Scan for the cell matching the given text and deliver its (x, y) coordinate at center. 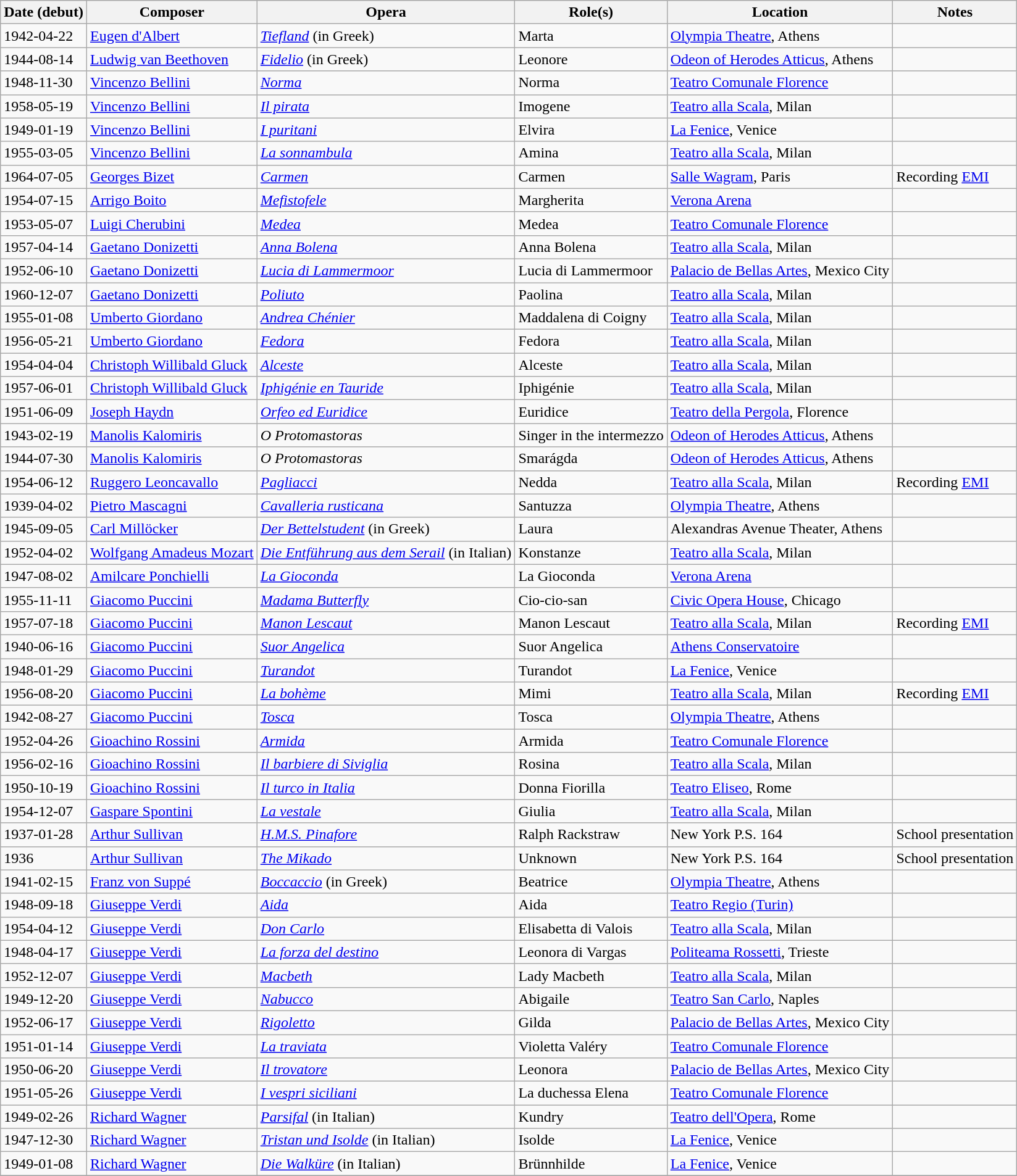
1952-04-26 (44, 741)
1954-06-12 (44, 482)
Donna Fiorilla (591, 788)
1942-08-27 (44, 717)
Leonora (591, 1070)
Boccaccio (in Greek) (386, 882)
Cio-cio-san (591, 599)
Arrigo Boito (172, 200)
Franz von Suppé (172, 882)
1956-05-21 (44, 341)
1939-04-02 (44, 506)
Madama Butterfly (386, 599)
1941-02-15 (44, 882)
Singer in the intermezzo (591, 435)
Leonore (591, 59)
Andrea Chénier (386, 318)
Il trovatore (386, 1070)
Isolde (591, 1140)
1948-09-18 (44, 905)
Santuzza (591, 506)
1955-03-05 (44, 153)
Mefistofele (386, 200)
Maddalena di Coigny (591, 318)
Eugen d'Albert (172, 36)
Tiefland (in Greek) (386, 36)
Beatrice (591, 882)
1964-07-05 (44, 177)
The Mikado (386, 858)
Date (debut) (44, 12)
1940-06-16 (44, 646)
Smarágda (591, 459)
Elisabetta di Valois (591, 928)
Amilcare Ponchielli (172, 576)
Nabucco (386, 999)
1960-12-07 (44, 294)
Ludwig van Beethoven (172, 59)
La traviata (386, 1046)
Civic Opera House, Chicago (780, 599)
Orfeo ed Euridice (386, 412)
Ruggero Leoncavallo (172, 482)
Brünnhilde (591, 1164)
1956-08-20 (44, 694)
Violetta Valéry (591, 1046)
1937-01-28 (44, 835)
Composer (172, 12)
1951-01-14 (44, 1046)
Gaspare Spontini (172, 811)
1950-10-19 (44, 788)
1944-07-30 (44, 459)
Laura (591, 529)
Fidelio (in Greek) (386, 59)
Lady Macbeth (591, 975)
1952-06-10 (44, 270)
Role(s) (591, 12)
1942-04-22 (44, 36)
Georges Bizet (172, 177)
1952-06-17 (44, 1022)
Elvira (591, 130)
Luigi Cherubini (172, 223)
Cavalleria rusticana (386, 506)
Rigoletto (386, 1022)
Il pirata (386, 106)
I puritani (386, 130)
Teatro San Carlo, Naples (780, 999)
Giulia (591, 811)
1953-05-07 (44, 223)
1955-01-08 (44, 318)
Margherita (591, 200)
Gilda (591, 1022)
Mimi (591, 694)
La duchessa Elena (591, 1093)
La sonnambula (386, 153)
Carl Millöcker (172, 529)
La vestale (386, 811)
Poliuto (386, 294)
Euridice (591, 412)
Nedda (591, 482)
1948-11-30 (44, 83)
Die Walküre (in Italian) (386, 1164)
Macbeth (386, 975)
La forza del destino (386, 952)
Imogene (591, 106)
1956-02-16 (44, 764)
Amina (591, 153)
Der Bettelstudent (in Greek) (386, 529)
1947-12-30 (44, 1140)
Wolfgang Amadeus Mozart (172, 553)
Pagliacci (386, 482)
1949-12-20 (44, 999)
1958-05-19 (44, 106)
1955-11-11 (44, 599)
Paolina (591, 294)
1948-01-29 (44, 670)
Pietro Mascagni (172, 506)
Teatro Regio (Turin) (780, 905)
1944-08-14 (44, 59)
Joseph Haydn (172, 412)
Teatro Eliseo, Rome (780, 788)
1950-06-20 (44, 1070)
1954-04-12 (44, 928)
La bohème (386, 694)
Abigaile (591, 999)
Teatro della Pergola, Florence (780, 412)
1954-12-07 (44, 811)
1957-07-18 (44, 623)
1949-01-08 (44, 1164)
Opera (386, 12)
Unknown (591, 858)
1936 (44, 858)
1951-05-26 (44, 1093)
Marta (591, 36)
Athens Conservatoire (780, 646)
Ralph Rackstraw (591, 835)
1952-04-02 (44, 553)
Rosina (591, 764)
Alexandras Avenue Theater, Athens (780, 529)
Iphigénie en Tauride (386, 388)
Location (780, 12)
1954-07-15 (44, 200)
Parsifal (in Italian) (386, 1117)
Salle Wagram, Paris (780, 177)
1949-02-26 (44, 1117)
1957-04-14 (44, 247)
Kundry (591, 1117)
Tristan und Isolde (in Italian) (386, 1140)
Die Entführung aus dem Serail (in Italian) (386, 553)
1957-06-01 (44, 388)
Il barbiere di Siviglia (386, 764)
1948-04-17 (44, 952)
1954-04-04 (44, 365)
Leonora di Vargas (591, 952)
Politeama Rossetti, Trieste (780, 952)
I vespri siciliani (386, 1093)
1943-02-19 (44, 435)
Konstanze (591, 553)
Il turco in Italia (386, 788)
1945-09-05 (44, 529)
H.M.S. Pinafore (386, 835)
1949-01-19 (44, 130)
Teatro dell'Opera, Rome (780, 1117)
Iphigénie (591, 388)
1952-12-07 (44, 975)
Don Carlo (386, 928)
1951-06-09 (44, 412)
1947-08-02 (44, 576)
Notes (955, 12)
